Extract the [x, y] coordinate from the center of the cell holding the provided text.  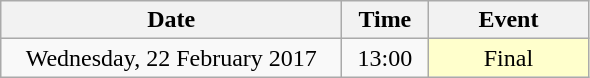
Date [172, 20]
Time [385, 20]
Final [508, 58]
13:00 [385, 58]
Wednesday, 22 February 2017 [172, 58]
Event [508, 20]
